Determine the (x, y) coordinate at the center of the cell enclosing the given text.  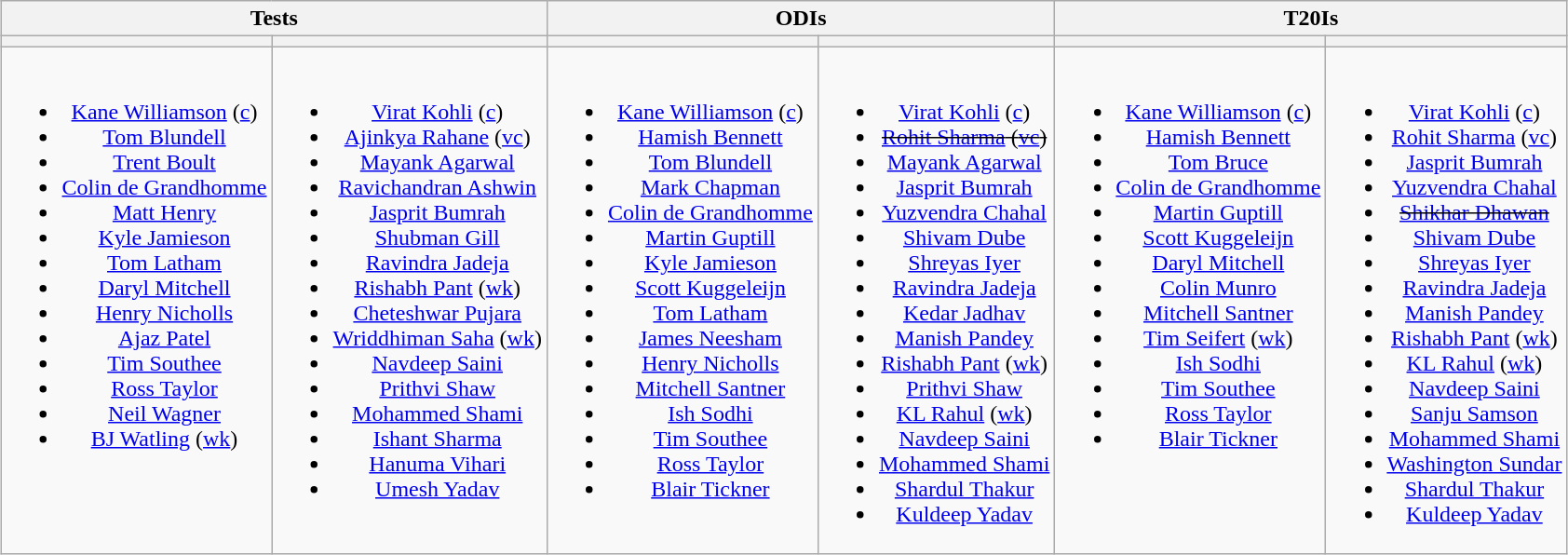
ODIs (801, 19)
Tests (274, 19)
T20Is (1311, 19)
